Capture the cell that displays the provided text and extract its (X, Y) central coordinate. 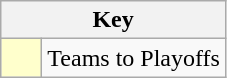
Key (114, 20)
Teams to Playoffs (134, 58)
